Provide the (x, y) coordinate of the cell's center where the given text is located.  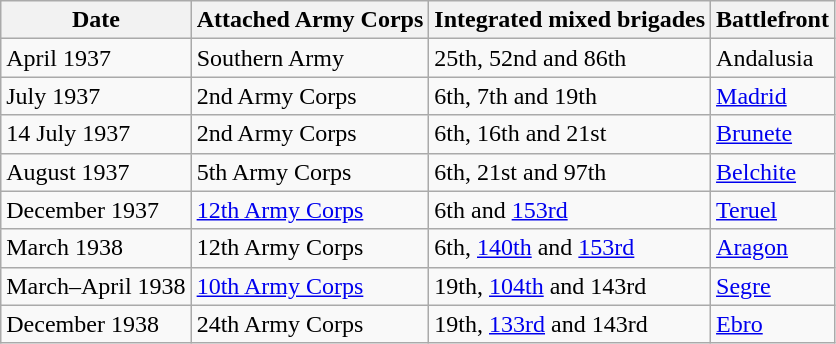
10th Army Corps (310, 286)
6th and 153rd (570, 210)
Southern Army (310, 58)
Teruel (773, 210)
December 1937 (96, 210)
6th, 7th and 19th (570, 96)
14 July 1937 (96, 134)
19th, 133rd and 143rd (570, 324)
July 1937 (96, 96)
Segre (773, 286)
Brunete (773, 134)
19th, 104th and 143rd (570, 286)
5th Army Corps (310, 172)
Madrid (773, 96)
December 1938 (96, 324)
Battlefront (773, 20)
24th Army Corps (310, 324)
Belchite (773, 172)
March 1938 (96, 248)
25th, 52nd and 86th (570, 58)
Attached Army Corps (310, 20)
April 1937 (96, 58)
6th, 16th and 21st (570, 134)
Integrated mixed brigades (570, 20)
Andalusia (773, 58)
March–April 1938 (96, 286)
Date (96, 20)
6th, 21st and 97th (570, 172)
6th, 140th and 153rd (570, 248)
Ebro (773, 324)
Aragon (773, 248)
August 1937 (96, 172)
